Scan for the cell matching the given text and deliver its (X, Y) coordinate at center. 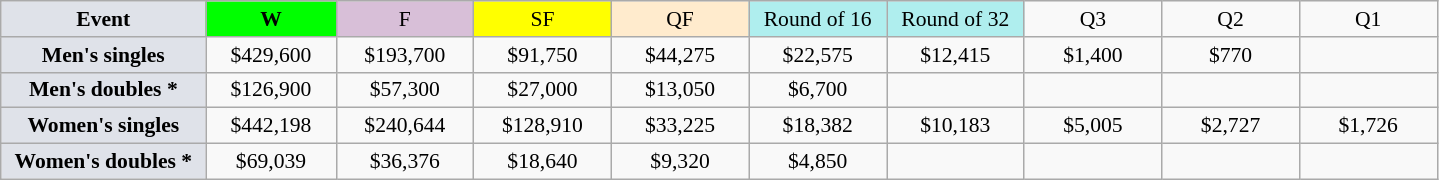
Men's doubles * (104, 90)
Q3 (1093, 19)
$91,750 (543, 55)
SF (543, 19)
$27,000 (543, 90)
$69,039 (271, 162)
$5,005 (1093, 126)
Event (104, 19)
F (405, 19)
$1,400 (1093, 55)
$1,726 (1368, 126)
$10,183 (955, 126)
Women's singles (104, 126)
Round of 16 (818, 19)
$13,050 (680, 90)
$18,382 (818, 126)
$33,225 (680, 126)
$22,575 (818, 55)
$12,415 (955, 55)
$36,376 (405, 162)
$9,320 (680, 162)
W (271, 19)
$126,900 (271, 90)
$44,275 (680, 55)
Q1 (1368, 19)
$429,600 (271, 55)
$240,644 (405, 126)
$4,850 (818, 162)
$57,300 (405, 90)
$193,700 (405, 55)
Men's singles (104, 55)
Q2 (1231, 19)
$128,910 (543, 126)
$442,198 (271, 126)
$2,727 (1231, 126)
$770 (1231, 55)
QF (680, 19)
$18,640 (543, 162)
$6,700 (818, 90)
Women's doubles * (104, 162)
Round of 32 (955, 19)
